Capture the cell that displays the provided text and extract its (X, Y) central coordinate. 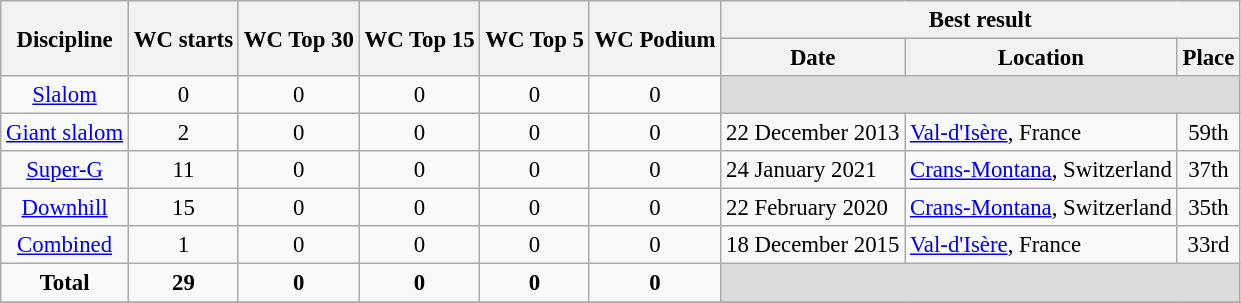
33rd (1208, 245)
WC Top 5 (534, 38)
Location (1042, 58)
22 December 2013 (813, 133)
WC Top 30 (298, 38)
18 December 2015 (813, 245)
29 (183, 283)
Giant slalom (65, 133)
Best result (980, 20)
24 January 2021 (813, 170)
1 (183, 245)
22 February 2020 (813, 208)
Date (813, 58)
Total (65, 283)
35th (1208, 208)
WC Top 15 (420, 38)
11 (183, 170)
15 (183, 208)
37th (1208, 170)
Place (1208, 58)
WC starts (183, 38)
Downhill (65, 208)
Slalom (65, 95)
Combined (65, 245)
Discipline (65, 38)
59th (1208, 133)
Super-G (65, 170)
2 (183, 133)
WC Podium (654, 38)
